Extract the [x, y] coordinate from the center of the cell holding the provided text.  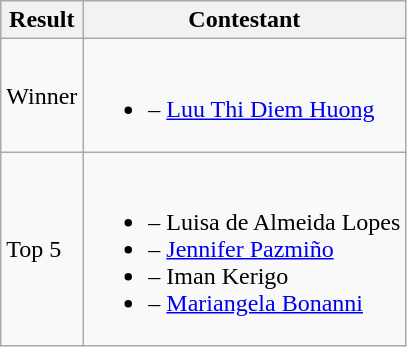
Winner [42, 96]
Result [42, 20]
– Luu Thi Diem Huong [244, 96]
Top 5 [42, 249]
– Luisa de Almeida Lopes – Jennifer Pazmiño – Iman Kerigo – Mariangela Bonanni [244, 249]
Contestant [244, 20]
